Capture the cell that displays the provided text and extract its [x, y] central coordinate. 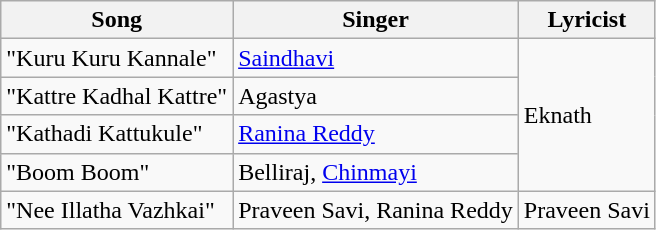
Praveen Savi, Ranina Reddy [376, 210]
"Kattre Kadhal Kattre" [117, 96]
Eknath [586, 115]
"Nee Illatha Vazhkai" [117, 210]
"Boom Boom" [117, 172]
Saindhavi [376, 58]
Song [117, 20]
Singer [376, 20]
Agastya [376, 96]
"Kathadi Kattukule" [117, 134]
Belliraj, Chinmayi [376, 172]
Ranina Reddy [376, 134]
"Kuru Kuru Kannale" [117, 58]
Lyricist [586, 20]
Praveen Savi [586, 210]
